Find where the given text appears and provide that cell's center as [X, Y] coordinate. 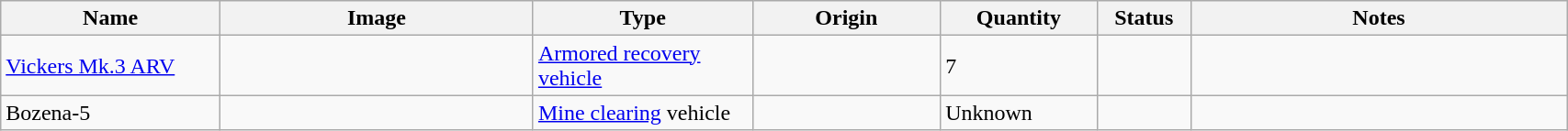
Mine clearing vehicle [643, 113]
Bozena-5 [110, 113]
Origin [847, 18]
Notes [1378, 18]
Image [377, 18]
Name [110, 18]
Armored recovery vehicle [643, 66]
7 [1019, 66]
Quantity [1019, 18]
Vickers Mk.3 ARV [110, 66]
Unknown [1019, 113]
Type [643, 18]
Status [1144, 18]
